Return (x, y) of the center of cell containing provided text 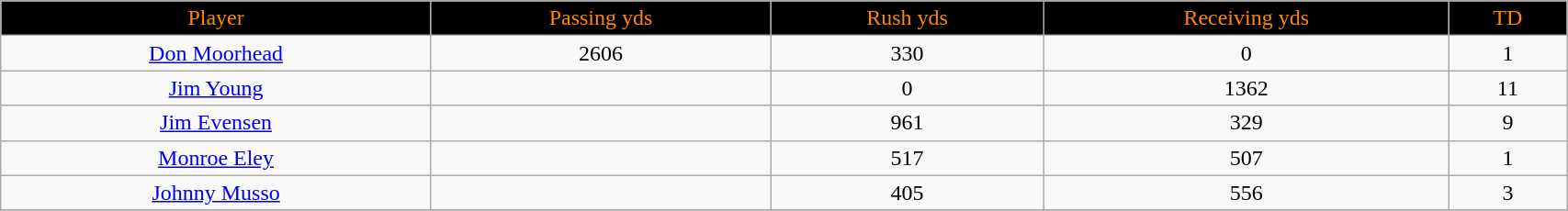
Monroe Eley (217, 158)
Receiving yds (1246, 18)
Johnny Musso (217, 193)
Passing yds (601, 18)
1362 (1246, 88)
Jim Young (217, 88)
3 (1508, 193)
Jim Evensen (217, 123)
TD (1508, 18)
11 (1508, 88)
517 (908, 158)
329 (1246, 123)
405 (908, 193)
Player (217, 18)
Don Moorhead (217, 53)
507 (1246, 158)
556 (1246, 193)
2606 (601, 53)
9 (1508, 123)
Rush yds (908, 18)
961 (908, 123)
330 (908, 53)
